Output the [x, y] coordinate of the center of the cell containing the given text.  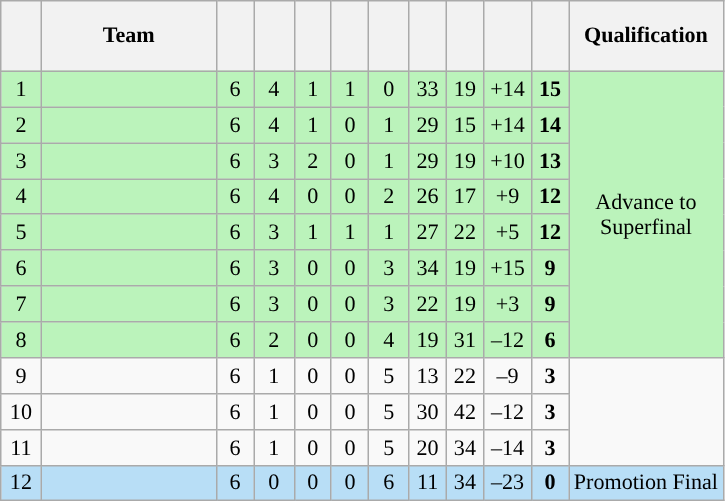
–9 [508, 375]
33 [428, 89]
Qualification [646, 35]
14 [550, 125]
–23 [508, 483]
20 [428, 447]
+10 [508, 160]
+3 [508, 304]
+15 [508, 268]
27 [428, 232]
17 [464, 196]
31 [464, 339]
–14 [508, 447]
Promotion Final [646, 483]
7 [21, 304]
+9 [508, 196]
30 [428, 411]
42 [464, 411]
10 [21, 411]
Advance toSuperfinal [646, 214]
26 [428, 196]
+5 [508, 232]
Team [128, 35]
8 [21, 339]
